Extract the [X, Y] coordinate from the center of the cell holding the provided text.  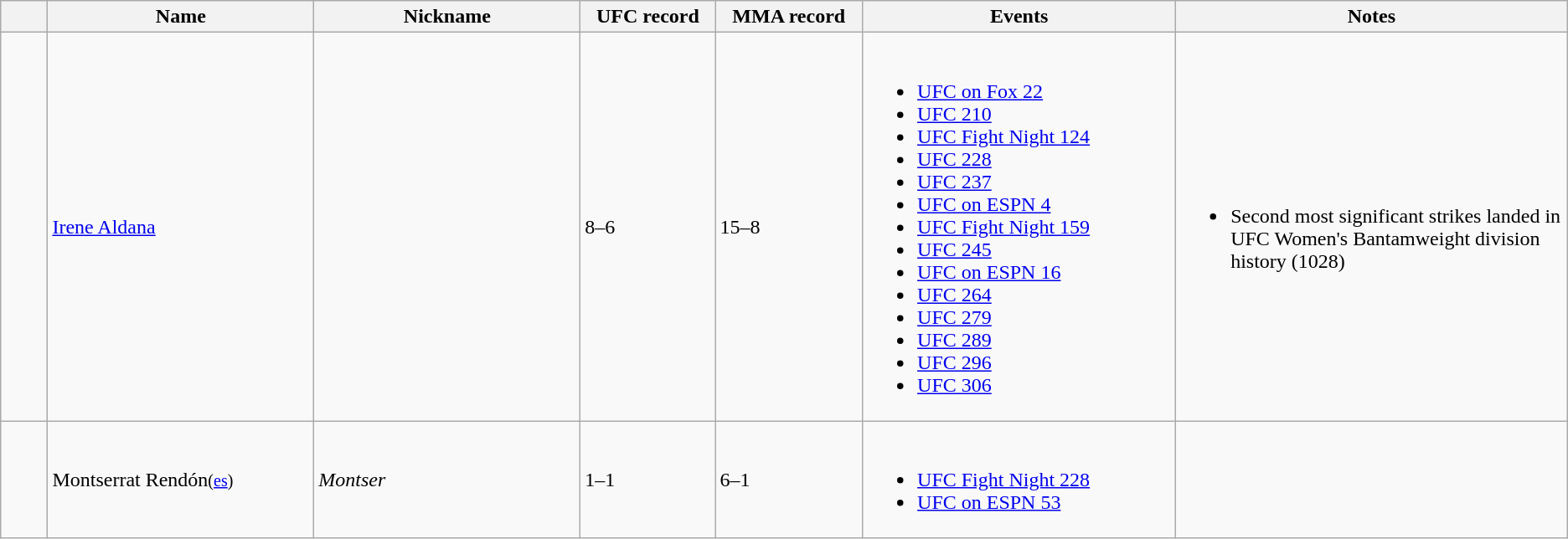
UFC on Fox 22UFC 210UFC Fight Night 124UFC 228UFC 237UFC on ESPN 4UFC Fight Night 159UFC 245UFC on ESPN 16UFC 264UFC 279UFC 289UFC 296UFC 306 [1019, 227]
Nickname [447, 17]
Events [1019, 17]
1–1 [648, 480]
Irene Aldana [181, 227]
UFC record [648, 17]
Second most significant strikes landed in UFC Women's Bantamweight division history (1028) [1372, 227]
8–6 [648, 227]
Montser [447, 480]
6–1 [789, 480]
15–8 [789, 227]
MMA record [789, 17]
Name [181, 17]
Notes [1372, 17]
Montserrat Rendón(es) [181, 480]
UFC Fight Night 228UFC on ESPN 53 [1019, 480]
